Output the (X, Y) coordinate of the center of the cell containing the given text.  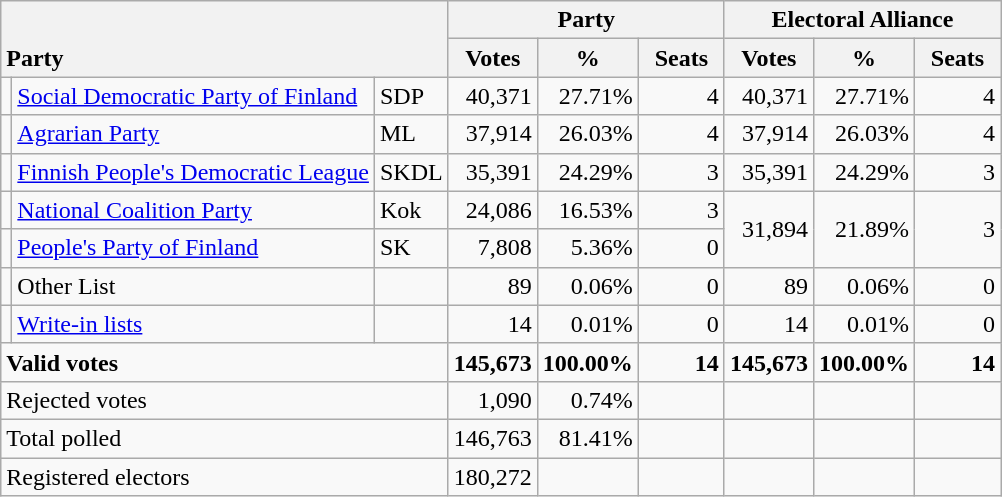
180,272 (492, 477)
Total polled (224, 438)
81.41% (588, 438)
SDP (411, 96)
146,763 (492, 438)
Write-in lists (194, 324)
Kok (411, 210)
SK (411, 248)
16.53% (588, 210)
People's Party of Finland (194, 248)
Agrarian Party (194, 134)
7,808 (492, 248)
0.74% (588, 400)
21.89% (864, 229)
National Coalition Party (194, 210)
Social Democratic Party of Finland (194, 96)
Electoral Alliance (862, 20)
31,894 (768, 229)
Other List (194, 286)
Finnish People's Democratic League (194, 172)
SKDL (411, 172)
24,086 (492, 210)
Registered electors (224, 477)
ML (411, 134)
5.36% (588, 248)
1,090 (492, 400)
Rejected votes (224, 400)
Valid votes (224, 362)
